Find where the given text appears and provide that cell's center as [x, y] coordinate. 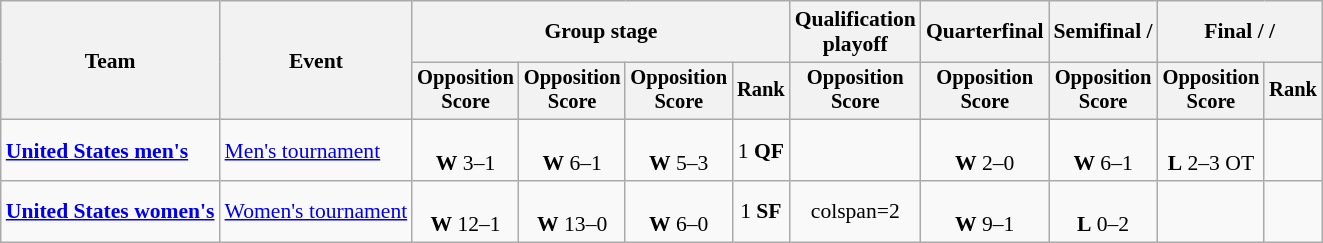
W 12–1 [466, 212]
United States men's [110, 150]
W 5–3 [678, 150]
Women's tournament [316, 212]
W 3–1 [466, 150]
Group stage [600, 32]
1 SF [761, 212]
Final / / [1240, 32]
W 9–1 [985, 212]
W 13–0 [572, 212]
Event [316, 60]
Qualificationplayoff [856, 32]
Quarterfinal [985, 32]
L 2–3 OT [1212, 150]
Semifinal / [1104, 32]
colspan=2 [856, 212]
W 2–0 [985, 150]
L 0–2 [1104, 212]
W 6–0 [678, 212]
1 QF [761, 150]
United States women's [110, 212]
Men's tournament [316, 150]
Team [110, 60]
